Capture the cell that displays the provided text and extract its [x, y] central coordinate. 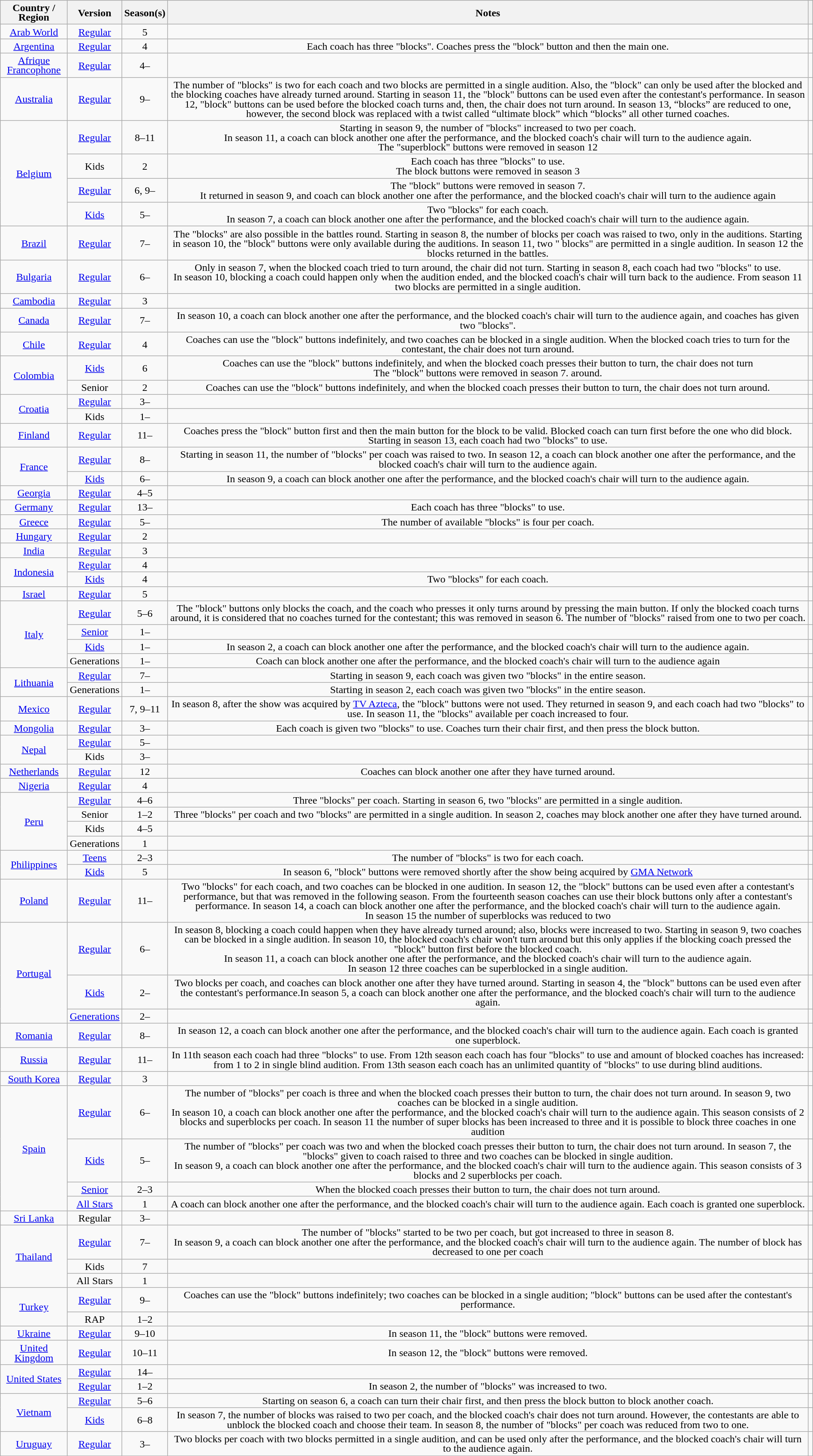
Canada [34, 320]
The number of "blocks" is two for each coach. [488, 858]
United Kingdom [34, 1352]
India [34, 550]
Portugal [34, 973]
Country / Region [34, 12]
In season 12, the "block" buttons were removed. [488, 1352]
Two "blocks" for each coach. [488, 579]
Coach can block another one after the performance, and the blocked coach's chair will turn to the audience again [488, 661]
Brazil [34, 243]
Each coach is given two "blocks" to use. Coaches turn their chair first, and then press the block button. [488, 728]
Afrique Francophone [34, 65]
Season(s) [145, 12]
Germany [34, 507]
Uruguay [34, 1444]
Vietnam [34, 1412]
6 [145, 368]
Nigeria [34, 786]
Romania [34, 1035]
Mexico [34, 708]
Australia [34, 99]
Israel [34, 594]
7, 9–11 [145, 708]
Georgia [34, 493]
Hungary [34, 536]
4– [145, 65]
Belgium [34, 173]
Mongolia [34, 728]
Finland [34, 435]
Starting in season 9, each coach was given two "blocks" in the entire season. [488, 675]
Peru [34, 821]
Indonesia [34, 572]
Version [94, 12]
Croatia [34, 409]
4–6 [145, 800]
In season 6, "block" buttons were removed shortly after the show being acquired by GMA Network [488, 872]
Each coach has three "blocks" to use. [488, 507]
Turkey [34, 1307]
Cambodia [34, 301]
Argentina [34, 46]
Ukraine [34, 1333]
In season 9, a coach can block another one after the performance, and the blocked coach's chair will turn to the audience again. [488, 479]
Greece [34, 522]
Notes [488, 12]
Each coach has three "blocks". Coaches press the "block" button and then the main one. [488, 46]
Chile [34, 344]
The number of available "blocks" is four per coach. [488, 522]
Colombia [34, 375]
Coaches can use the "block" buttons indefinitely, and when the blocked coach presses their button to turn, the chair does not turn around. [488, 387]
Arab World [34, 32]
7 [145, 1266]
France [34, 466]
South Korea [34, 1079]
12 [145, 771]
Each coach has three "blocks" to use.The block buttons were removed in season 3 [488, 166]
Coaches can block another one after they have turned around. [488, 771]
In season 11, the "block" buttons were removed. [488, 1333]
Bulgaria [34, 277]
Thailand [34, 1256]
6, 9– [145, 190]
Nepal [34, 749]
Lithuania [34, 682]
Spain [34, 1148]
Russia [34, 1060]
Starting on season 6, a coach can turn their chair first, and then press the block button to block another coach. [488, 1400]
RAP [94, 1319]
Italy [34, 634]
Philippines [34, 865]
10–11 [145, 1352]
In season 2, the number of "blocks" was increased to two. [488, 1386]
Sri Lanka [34, 1218]
9–10 [145, 1333]
When the blocked coach presses their button to turn, the chair does not turn around. [488, 1189]
Starting in season 2, each coach was given two "blocks" in the entire season. [488, 690]
Netherlands [34, 771]
13– [145, 507]
8–11 [145, 137]
In season 2, a coach can block another one after the performance, and the blocked coach's chair will turn to the audience again. [488, 646]
Poland [34, 901]
Three "blocks" per coach. Starting in season 6, two "blocks" are permitted in a single audition. [488, 800]
Teens [94, 858]
United States [34, 1378]
6–8 [145, 1420]
14– [145, 1372]
